Determine the (X, Y) coordinate at the center of the cell enclosing the given text.  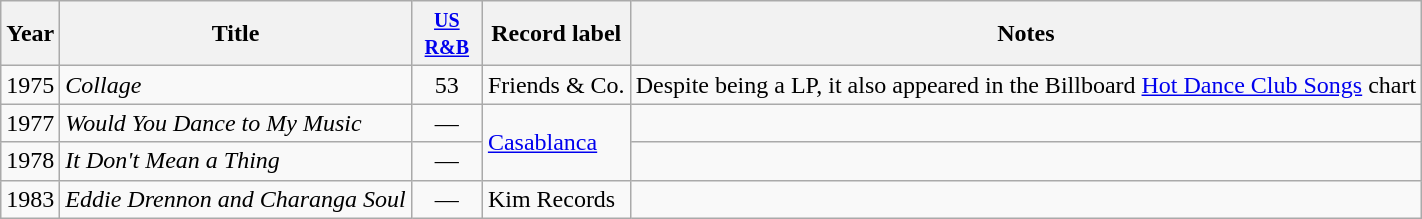
1983 (30, 199)
Title (236, 34)
It Don't Mean a Thing (236, 161)
1978 (30, 161)
Eddie Drennon and Charanga Soul (236, 199)
Collage (236, 85)
1977 (30, 123)
Kim Records (556, 199)
Despite being a LP, it also appeared in the Billboard Hot Dance Club Songs chart (1026, 85)
Year (30, 34)
Friends & Co. (556, 85)
Record label (556, 34)
53 (446, 85)
Casablanca (556, 142)
US R&B (446, 34)
Notes (1026, 34)
1975 (30, 85)
Would You Dance to My Music (236, 123)
